Capture the cell that displays the provided text and extract its [X, Y] central coordinate. 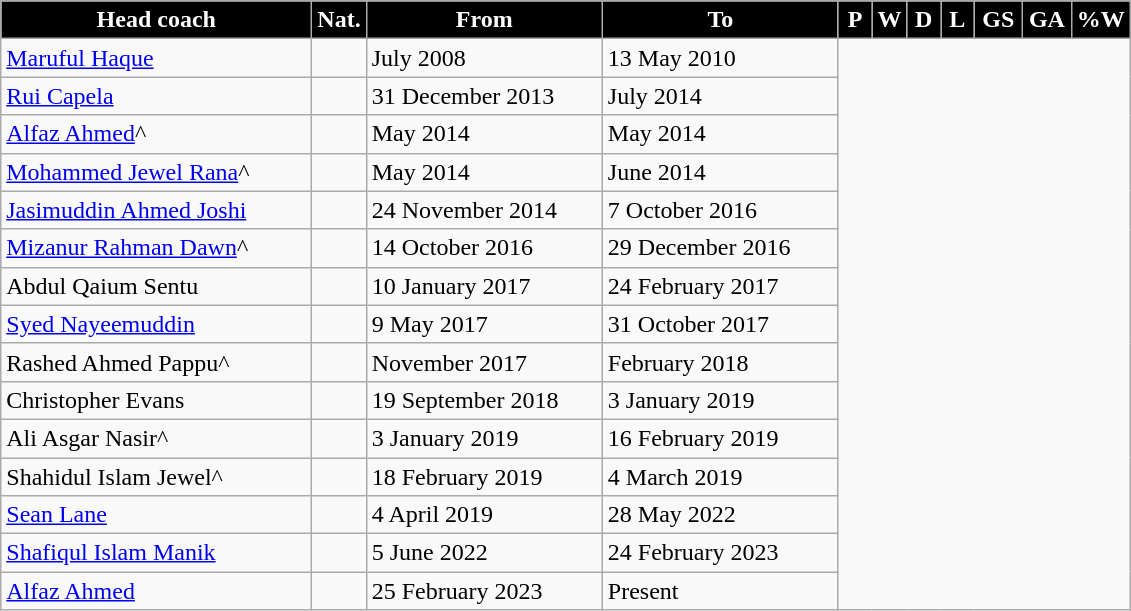
%W [1100, 20]
24 February 2017 [720, 286]
June 2014 [720, 172]
Shahidul Islam Jewel^ [156, 477]
7 October 2016 [720, 210]
July 2014 [720, 96]
To [720, 20]
Head coach [156, 20]
10 January 2017 [484, 286]
5 June 2022 [484, 553]
November 2017 [484, 362]
Abdul Qaium Sentu [156, 286]
13 May 2010 [720, 58]
29 December 2016 [720, 248]
24 November 2014 [484, 210]
28 May 2022 [720, 515]
14 October 2016 [484, 248]
25 February 2023 [484, 591]
Maruful Haque [156, 58]
From [484, 20]
Rui Capela [156, 96]
9 May 2017 [484, 324]
P [855, 20]
Christopher Evans [156, 400]
Syed Nayeemuddin [156, 324]
18 February 2019 [484, 477]
16 February 2019 [720, 438]
Alfaz Ahmed^ [156, 134]
31 December 2013 [484, 96]
Sean Lane [156, 515]
L [958, 20]
Jasimuddin Ahmed Joshi [156, 210]
Mizanur Rahman Dawn^ [156, 248]
19 September 2018 [484, 400]
Nat. [339, 20]
Alfaz Ahmed [156, 591]
Shafiqul Islam Manik [156, 553]
D [924, 20]
Ali Asgar Nasir^ [156, 438]
4 March 2019 [720, 477]
Rashed Ahmed Pappu^ [156, 362]
4 April 2019 [484, 515]
July 2008 [484, 58]
Present [720, 591]
24 February 2023 [720, 553]
GA [1048, 20]
31 October 2017 [720, 324]
February 2018 [720, 362]
Mohammed Jewel Rana^ [156, 172]
GS [998, 20]
W [890, 20]
